Return the (X, Y) coordinate for the center point of the cell that contains the specified text.  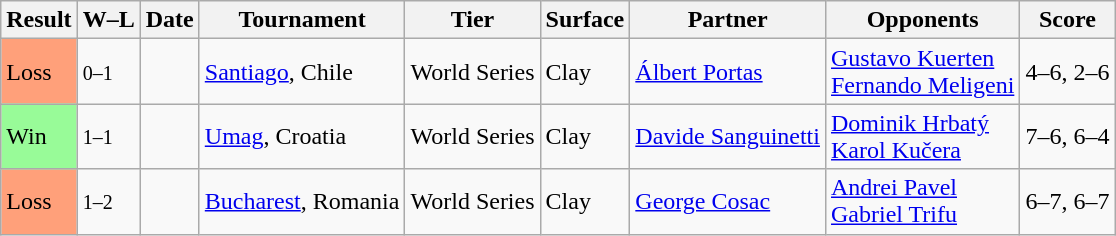
1–1 (108, 136)
0–1 (108, 72)
Gustavo Kuerten Fernando Meligeni (922, 72)
Date (170, 20)
7–6, 6–4 (1068, 136)
Surface (585, 20)
Davide Sanguinetti (728, 136)
George Cosac (728, 202)
Álbert Portas (728, 72)
4–6, 2–6 (1068, 72)
Tier (472, 20)
Score (1068, 20)
6–7, 6–7 (1068, 202)
Partner (728, 20)
Andrei Pavel Gabriel Trifu (922, 202)
Win (39, 136)
W–L (108, 20)
Santiago, Chile (302, 72)
1–2 (108, 202)
Result (39, 20)
Umag, Croatia (302, 136)
Opponents (922, 20)
Dominik Hrbatý Karol Kučera (922, 136)
Tournament (302, 20)
Bucharest, Romania (302, 202)
